Provide the (X, Y) coordinate of the cell's center where the given text is located.  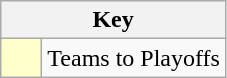
Teams to Playoffs (134, 58)
Key (114, 20)
